From the cell containing the given text, extract its center point as (X, Y) coordinate. 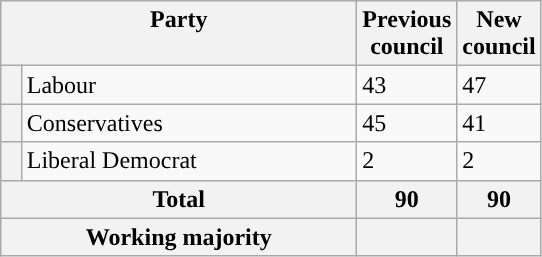
47 (499, 85)
Labour (189, 85)
Previous council (407, 34)
New council (499, 34)
41 (499, 123)
Working majority (179, 237)
Liberal Democrat (189, 161)
Total (179, 199)
43 (407, 85)
45 (407, 123)
Party (179, 34)
Conservatives (189, 123)
